Identify which cell holds the provided text, then report its [x, y] central coordinate. 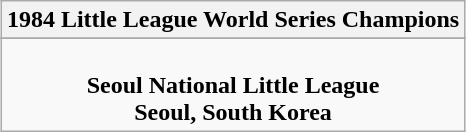
1984 Little League World Series Champions [232, 20]
Seoul National Little LeagueSeoul, South Korea [232, 85]
